Extract the (X, Y) coordinate from the center of the cell holding the provided text.  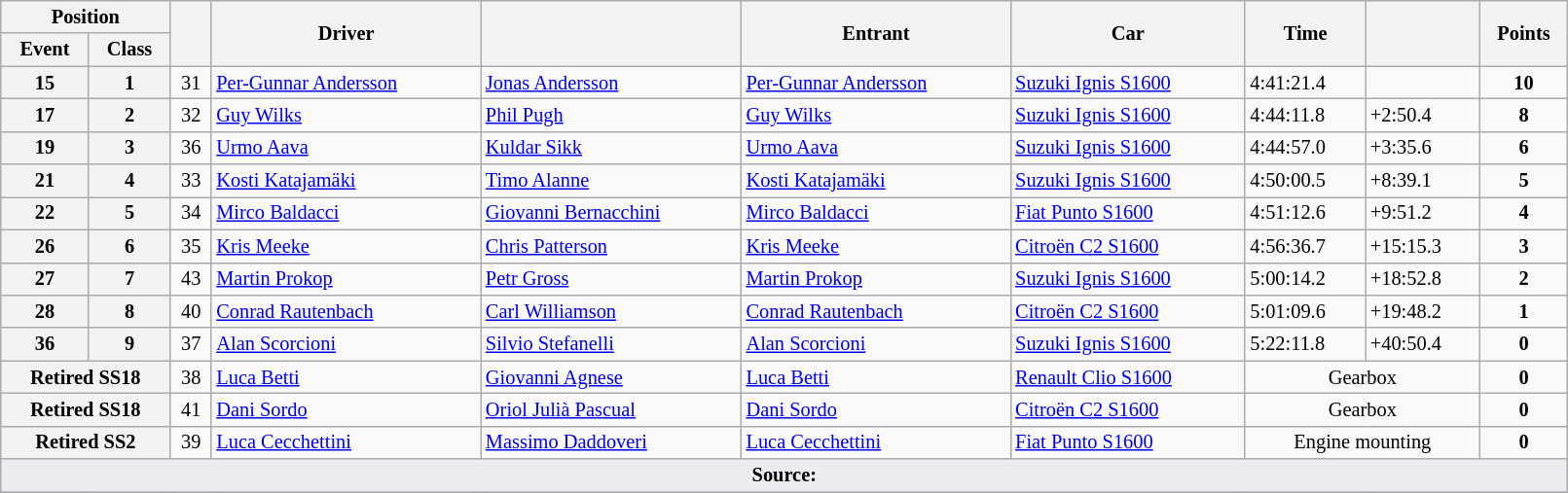
4:41:21.4 (1304, 83)
Class (129, 50)
+8:39.1 (1423, 181)
5:00:14.2 (1304, 279)
Silvio Stefanelli (611, 344)
Driver (346, 33)
10 (1524, 83)
40 (191, 311)
28 (45, 311)
Phil Pugh (611, 115)
+19:48.2 (1423, 311)
+18:52.8 (1423, 279)
+9:51.2 (1423, 213)
5:22:11.8 (1304, 344)
4:44:11.8 (1304, 115)
9 (129, 344)
35 (191, 246)
37 (191, 344)
15 (45, 83)
Car (1127, 33)
Source: (784, 475)
Oriol Julià Pascual (611, 409)
+15:15.3 (1423, 246)
+40:50.4 (1423, 344)
Chris Patterson (611, 246)
Kuldar Sikk (611, 148)
22 (45, 213)
4:50:00.5 (1304, 181)
Time (1304, 33)
34 (191, 213)
21 (45, 181)
32 (191, 115)
4:56:36.7 (1304, 246)
Position (86, 17)
17 (45, 115)
Petr Gross (611, 279)
Giovanni Agnese (611, 377)
41 (191, 409)
+2:50.4 (1423, 115)
Carl Williamson (611, 311)
19 (45, 148)
33 (191, 181)
26 (45, 246)
7 (129, 279)
4:51:12.6 (1304, 213)
Timo Alanne (611, 181)
Renault Clio S1600 (1127, 377)
38 (191, 377)
Jonas Andersson (611, 83)
Event (45, 50)
Giovanni Bernacchini (611, 213)
Massimo Daddoveri (611, 442)
5:01:09.6 (1304, 311)
43 (191, 279)
31 (191, 83)
Retired SS2 (86, 442)
Engine mounting (1363, 442)
39 (191, 442)
Points (1524, 33)
Entrant (876, 33)
4:44:57.0 (1304, 148)
+3:35.6 (1423, 148)
27 (45, 279)
